Determine the [x, y] coordinate at the center of the cell enclosing the given text.  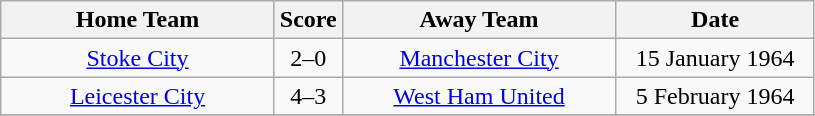
2–0 [308, 58]
4–3 [308, 96]
Home Team [138, 20]
Away Team [479, 20]
Score [308, 20]
Leicester City [138, 96]
Manchester City [479, 58]
15 January 1964 [716, 58]
Date [716, 20]
5 February 1964 [716, 96]
Stoke City [138, 58]
West Ham United [479, 96]
